Determine the (x, y) coordinate at the center of the cell enclosing the given text.  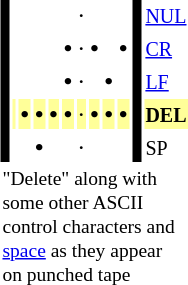
CR (166, 48)
SP (166, 147)
DEL (166, 114)
LF (166, 81)
NUL (166, 15)
